Scan for the cell matching the given text and deliver its (x, y) coordinate at center. 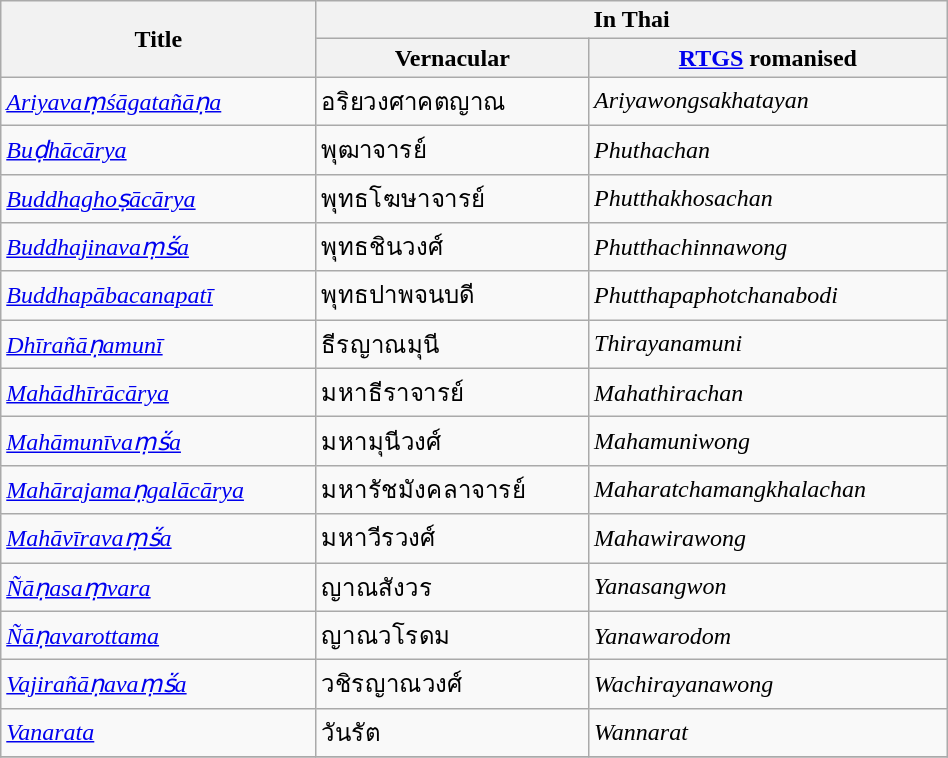
Mahāmunīvaṃṥa (158, 442)
Phutthapaphotchanabodi (768, 296)
Maharatchamangkhalachan (768, 490)
Title (158, 39)
Ñāṇavarottama (158, 636)
Buddhaghoṣācārya (158, 198)
Phuthachan (768, 150)
อริยวงศาคตญาณ (452, 102)
พุทธโฆษาจารย์ (452, 198)
Wachirayanawong (768, 684)
Buddhajinavaṃṥa (158, 248)
มหารัชมังคลาจารย์ (452, 490)
Ariyawongsakhatayan (768, 102)
Mahawirawong (768, 538)
Phutthachinnawong (768, 248)
Mahathirachan (768, 392)
Mahādhīrācārya (158, 392)
Vajirañāṇavaṃṥa (158, 684)
Mahamuniwong (768, 442)
วันรัต (452, 732)
พุฒาจารย์ (452, 150)
มหาวีรวงศ์ (452, 538)
Mahāvīravaṃṥa (158, 538)
พุทธชินวงศ์ (452, 248)
RTGS romanised (768, 58)
ธีรญาณมุนี (452, 344)
Ariyavaṃśāgatañāṇa (158, 102)
Vernacular (452, 58)
Yanawarodom (768, 636)
Buḍhācārya (158, 150)
Mahārajamaṇgalācārya (158, 490)
Wannarat (768, 732)
พุทธปาพจนบดี (452, 296)
Yanasangwon (768, 586)
Vanarata (158, 732)
Dhīrañāṇamunī (158, 344)
In Thai (632, 20)
Buddhapābacanapatī (158, 296)
Thirayanamuni (768, 344)
Phutthakhosachan (768, 198)
มหาธีราจารย์ (452, 392)
มหามุนีวงศ์ (452, 442)
Ñāṇasaṃvara (158, 586)
ญาณวโรดม (452, 636)
ญาณสังวร (452, 586)
วชิรญาณวงศ์ (452, 684)
